Locate the cell with the specified text and output its [x, y] center coordinate. 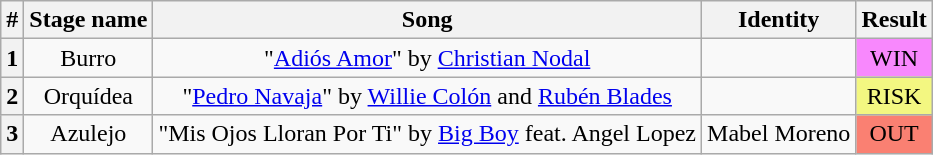
Identity [779, 20]
Burro [88, 58]
Result [894, 20]
2 [12, 96]
WIN [894, 58]
Orquídea [88, 96]
1 [12, 58]
"Pedro Navaja" by Willie Colón and Rubén Blades [428, 96]
Mabel Moreno [779, 134]
# [12, 20]
Stage name [88, 20]
Azulejo [88, 134]
RISK [894, 96]
3 [12, 134]
"Mis Ojos Lloran Por Ti" by Big Boy feat. Angel Lopez [428, 134]
"Adiós Amor" by Christian Nodal [428, 58]
OUT [894, 134]
Song [428, 20]
